Capture the cell that displays the provided text and extract its (X, Y) central coordinate. 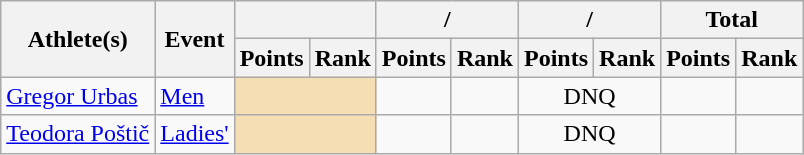
Teodora Poštič (78, 134)
Men (194, 96)
Athlete(s) (78, 39)
Total (732, 20)
Ladies' (194, 134)
Event (194, 39)
Gregor Urbas (78, 96)
